Determine the [x, y] coordinate at the center of the cell enclosing the given text.  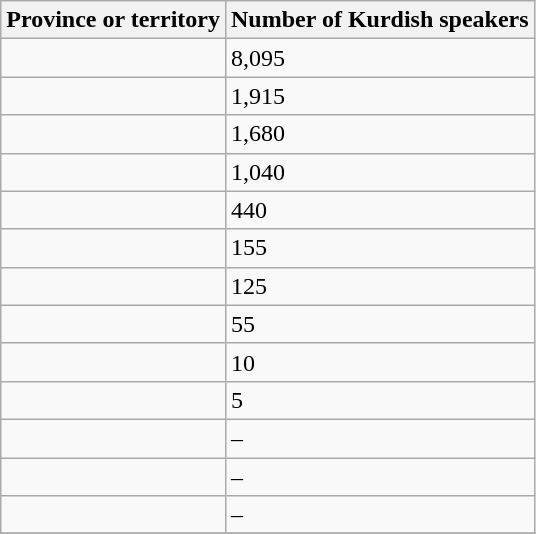
55 [380, 324]
Province or territory [114, 20]
Number of Kurdish speakers [380, 20]
1,680 [380, 134]
440 [380, 210]
155 [380, 248]
125 [380, 286]
10 [380, 362]
1,915 [380, 96]
1,040 [380, 172]
8,095 [380, 58]
5 [380, 400]
